Locate the cell with the specified text and output its [x, y] center coordinate. 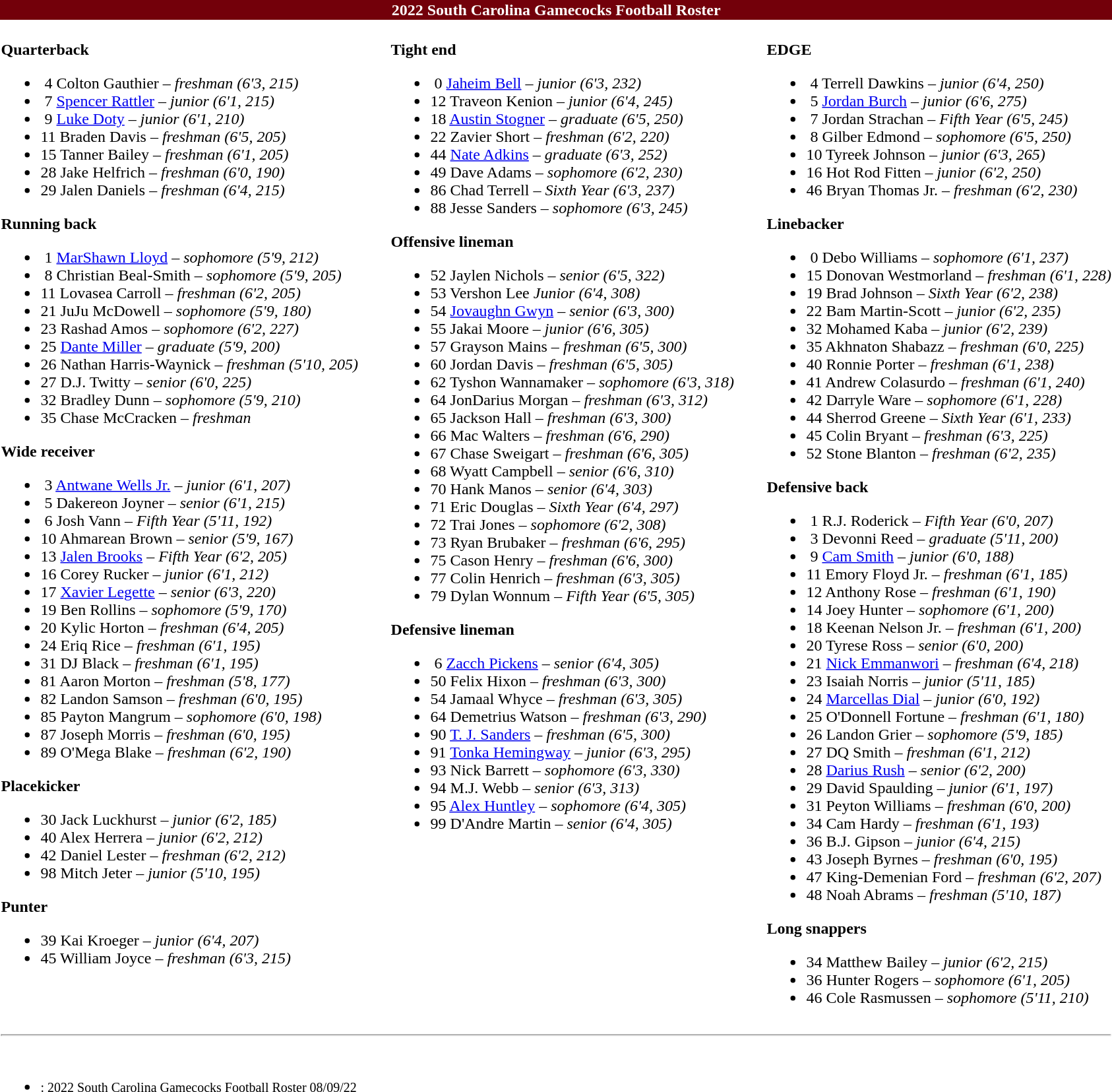
2022 South Carolina Gamecocks Football Roster [556, 10]
